Pinpoint the cell where the given text exists, returning its (x, y) midpoint coordinate. 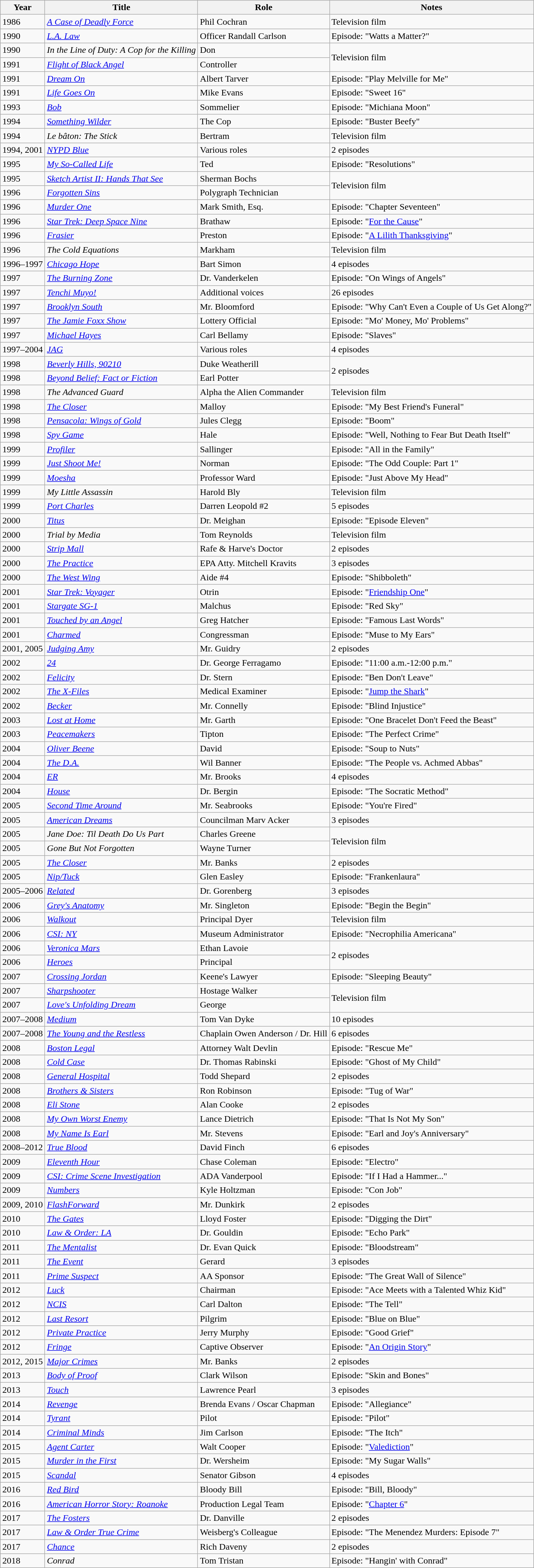
Star Trek: Deep Space Nine (121, 221)
The Advanced Guard (121, 392)
Mr. Garth (264, 720)
Principal Dyer (264, 920)
The D.A. (121, 763)
Phil Cochran (264, 22)
Museum Administrator (264, 934)
Chairman (264, 1290)
Episode: "Watts a Matter?" (432, 36)
Beyond Belief: Fact or Fiction (121, 378)
Harold Bly (264, 492)
Principal (264, 962)
The Mentalist (121, 1247)
Episode: "Chapter Seventeen" (432, 207)
Related (121, 891)
Episode: "Blind Injustice" (432, 706)
Pensacola: Wings of Gold (121, 421)
AA Sponsor (264, 1276)
Episode: "Shibboleth" (432, 577)
Tenchi Muyo! (121, 292)
Murder One (121, 207)
Episode: "The Great Wall of Silence" (432, 1276)
Fringe (121, 1347)
Just Shoot Me! (121, 464)
Moesha (121, 478)
Albert Tarver (264, 79)
2018 (22, 1561)
Episode: "Ben Don't Leave" (432, 677)
EPA Atty. Mitchell Kravits (264, 563)
Episode: "That Is Not My Son" (432, 1119)
1986 (22, 22)
In the Line of Duty: A Cop for the Killing (121, 50)
Carl Bellamy (264, 335)
Jules Clegg (264, 421)
Dr. Stern (264, 677)
Felicity (121, 677)
Chaplain Owen Anderson / Dr. Hill (264, 1033)
Dr. Wersheim (264, 1461)
Boston Legal (121, 1048)
Councilman Marv Acker (264, 820)
Judging Amy (121, 649)
Gerard (264, 1261)
Mr. Seabrooks (264, 805)
Episode: "11:00 a.m.-12:00 p.m." (432, 663)
Episode: "Blue on Blue" (432, 1318)
Markham (264, 250)
Keene's Lawyer (264, 976)
Chance (121, 1547)
A Case of Deadly Force (121, 22)
Episode: "Red Sky" (432, 606)
Episode: "On Wings of Angels" (432, 278)
Gone But Not Forgotten (121, 848)
Episode: "Sweet 16" (432, 93)
Darren Leopold #2 (264, 506)
Conrad (121, 1561)
Sommelier (264, 107)
Episode: "Jump the Shark" (432, 692)
Officer Randall Carlson (264, 36)
2012, 2015 (22, 1361)
Episode: "Bloodstream" (432, 1247)
Episode: "Episode Eleven" (432, 520)
The Fosters (121, 1518)
Law & Order True Crime (121, 1532)
Nip/Tuck (121, 877)
The Cop (264, 121)
Tyrant (121, 1418)
The West Wing (121, 577)
The Burning Zone (121, 278)
Jerry Murphy (264, 1333)
Charmed (121, 635)
American Horror Story: Roanoke (121, 1504)
Dr. Gorenberg (264, 891)
Sherman Bochs (264, 179)
Episode: "Slaves" (432, 335)
Episode: "An Origin Story" (432, 1347)
Episode: "For the Cause" (432, 221)
My Own Worst Enemy (121, 1119)
Bloody Bill (264, 1489)
24 (121, 663)
Malloy (264, 406)
5 episodes (432, 506)
Walkout (121, 920)
2008–2012 (22, 1148)
Medium (121, 1019)
The Young and the Restless (121, 1033)
Chicago Hope (121, 264)
Jim Carlson (264, 1432)
Episode: "Echo Park" (432, 1233)
Lance Dietrich (264, 1119)
1996–1997 (22, 264)
Dr. Bergin (264, 791)
Episode: "Valediction" (432, 1447)
1993 (22, 107)
Pilgrim (264, 1318)
Mr. Stevens (264, 1133)
Jane Doe: Til Death Do Us Part (121, 834)
NYPD Blue (121, 150)
Clark Wilson (264, 1376)
FlashForward (121, 1204)
Episode: "Buster Beefy" (432, 121)
Walt Cooper (264, 1447)
Bart Simon (264, 264)
Brathaw (264, 221)
True Blood (121, 1148)
Major Crimes (121, 1361)
Second Time Around (121, 805)
Episode: "Just Above My Head" (432, 478)
Dr. Vanderkelen (264, 278)
Episode: "All in the Family" (432, 449)
CSI: Crime Scene Investigation (121, 1176)
Episode: "Well, Nothing to Fear But Death Itself" (432, 435)
Episode: "Allegiance" (432, 1404)
Mr. Guidry (264, 649)
Hale (264, 435)
Stargate SG-1 (121, 606)
Lloyd Foster (264, 1219)
Episode: "The Tell" (432, 1304)
Eli Stone (121, 1105)
Mark Smith, Esq. (264, 207)
Sallinger (264, 449)
Episode: "Resolutions" (432, 164)
Touched by an Angel (121, 620)
Alan Cooke (264, 1105)
Something Wilder (121, 121)
Tom Reynolds (264, 535)
CSI: NY (121, 934)
Episode: "Skin and Bones" (432, 1376)
Glen Easley (264, 877)
Dr. Gouldin (264, 1233)
Episode: "Michiana Moon" (432, 107)
Episode: "One Bracelet Don't Feed the Beast" (432, 720)
Duke Weatherill (264, 364)
NCIS (121, 1304)
David (264, 748)
Mr. Singleton (264, 905)
2001, 2005 (22, 649)
Agent Carter (121, 1447)
Episode: "My Best Friend's Funeral" (432, 406)
Preston (264, 235)
Veronica Mars (121, 948)
ADA Vanderpool (264, 1176)
Alpha the Alien Commander (264, 392)
Episode: "Muse to My Ears" (432, 635)
My Little Assassin (121, 492)
Episode: "Play Melville for Me" (432, 79)
Spy Game (121, 435)
Oliver Beene (121, 748)
Episode: "Pilot" (432, 1418)
Medical Examiner (264, 692)
House (121, 791)
Lawrence Pearl (264, 1390)
Star Trek: Voyager (121, 592)
Sketch Artist II: Hands That See (121, 179)
JAG (121, 349)
Mr. Dunkirk (264, 1204)
Prime Suspect (121, 1276)
Episode: "Sleeping Beauty" (432, 976)
Aide #4 (264, 577)
Dr. Danville (264, 1518)
Wayne Turner (264, 848)
General Hospital (121, 1076)
Episode: "Rescue Me" (432, 1048)
Episode: "Earl and Joy's Anniversary" (432, 1133)
Episode: "Electro" (432, 1162)
Lottery Official (264, 321)
Otrin (264, 592)
Episode: "Necrophilia Americana" (432, 934)
Heroes (121, 962)
Episode: "Mo' Money, Mo' Problems" (432, 321)
Episode: "The People vs. Achmed Abbas" (432, 763)
Title (121, 7)
Kyle Holtzman (264, 1190)
Mr. Bloomford (264, 307)
2009, 2010 (22, 1204)
Polygraph Technician (264, 193)
Scandal (121, 1475)
Pilot (264, 1418)
Cold Case (121, 1062)
Episode: "Ghost of My Child" (432, 1062)
Episode: "Friendship One" (432, 592)
The Gates (121, 1219)
ER (121, 777)
2005–2006 (22, 891)
Michael Hayes (121, 335)
Charles Greene (264, 834)
Episode: "The Odd Couple: Part 1" (432, 464)
Red Bird (121, 1489)
Bob (121, 107)
Sharpshooter (121, 991)
Mr. Connelly (264, 706)
Episode: "Begin the Begin" (432, 905)
Hostage Walker (264, 991)
Love's Unfolding Dream (121, 1005)
Luck (121, 1290)
Congressman (264, 635)
Greg Hatcher (264, 620)
Episode: "Ace Meets with a Talented Whiz Kid" (432, 1290)
Forgotten Sins (121, 193)
Private Practice (121, 1333)
L.A. Law (121, 36)
The Jamie Foxx Show (121, 321)
Controller (264, 64)
George (264, 1005)
Role (264, 7)
Brothers & Sisters (121, 1091)
Eleventh Hour (121, 1162)
Law & Order: LA (121, 1233)
Episode: "The Itch" (432, 1432)
Mike Evans (264, 93)
Norman (264, 464)
Dr. Evan Quick (264, 1247)
Earl Potter (264, 378)
Port Charles (121, 506)
My So-Called Life (121, 164)
Captive Observer (264, 1347)
Lost at Home (121, 720)
Episode: "Famous Last Words" (432, 620)
Episode: "Con Job" (432, 1190)
Episode: "Why Can't Even a Couple of Us Get Along?" (432, 307)
Episode: "If I Had a Hammer..." (432, 1176)
Tom Tristan (264, 1561)
Tipton (264, 734)
Senator Gibson (264, 1475)
Grey's Anatomy (121, 905)
Rich Daveny (264, 1547)
The X-Files (121, 692)
Episode: "A Lilith Thanksgiving" (432, 235)
Strip Mall (121, 549)
Dr. Thomas Rabinski (264, 1062)
David Finch (264, 1148)
Beverly Hills, 90210 (121, 364)
Touch (121, 1390)
Episode: "Hangin' with Conrad" (432, 1561)
Episode: "Frankenlaura" (432, 877)
Life Goes On (121, 93)
Weisberg's Colleague (264, 1532)
The Practice (121, 563)
Episode: "Tug of War" (432, 1091)
Rafe & Harve's Doctor (264, 549)
Episode: "Digging the Dirt" (432, 1219)
Attorney Walt Devlin (264, 1048)
Malchus (264, 606)
Ted (264, 164)
Episode: "You're Fired" (432, 805)
Body of Proof (121, 1376)
The Event (121, 1261)
Episode: "My Sugar Walls" (432, 1461)
Last Resort (121, 1318)
Episode: "The Perfect Crime" (432, 734)
Murder in the First (121, 1461)
Todd Shepard (264, 1076)
Flight of Black Angel (121, 64)
Episode: "The Menendez Murders: Episode 7" (432, 1532)
Chase Coleman (264, 1162)
Frasier (121, 235)
My Name Is Earl (121, 1133)
Dr. Meighan (264, 520)
Year (22, 7)
Ethan Lavoie (264, 948)
The Cold Equations (121, 250)
Wil Banner (264, 763)
Notes (432, 7)
Professor Ward (264, 478)
Tom Van Dyke (264, 1019)
10 episodes (432, 1019)
Trial by Media (121, 535)
Production Legal Team (264, 1504)
Le bâton: The Stick (121, 136)
1994, 2001 (22, 150)
Carl Dalton (264, 1304)
Becker (121, 706)
Dr. George Ferragamo (264, 663)
Episode: "Soup to Nuts" (432, 748)
Episode: "Good Grief" (432, 1333)
Ron Robinson (264, 1091)
Peacemakers (121, 734)
Profiler (121, 449)
American Dreams (121, 820)
Criminal Minds (121, 1432)
Brooklyn South (121, 307)
Numbers (121, 1190)
Don (264, 50)
Bertram (264, 136)
Episode: "Bill, Bloody" (432, 1489)
Episode: "Boom" (432, 421)
26 episodes (432, 292)
Additional voices (264, 292)
Brenda Evans / Oscar Chapman (264, 1404)
Dream On (121, 79)
Revenge (121, 1404)
Episode: "Chapter 6" (432, 1504)
Titus (121, 520)
Crossing Jordan (121, 976)
Mr. Brooks (264, 777)
Episode: "The Socratic Method" (432, 791)
1997–2004 (22, 349)
